For the text-containing cell, return its midpoint in (X, Y) coordinate format. 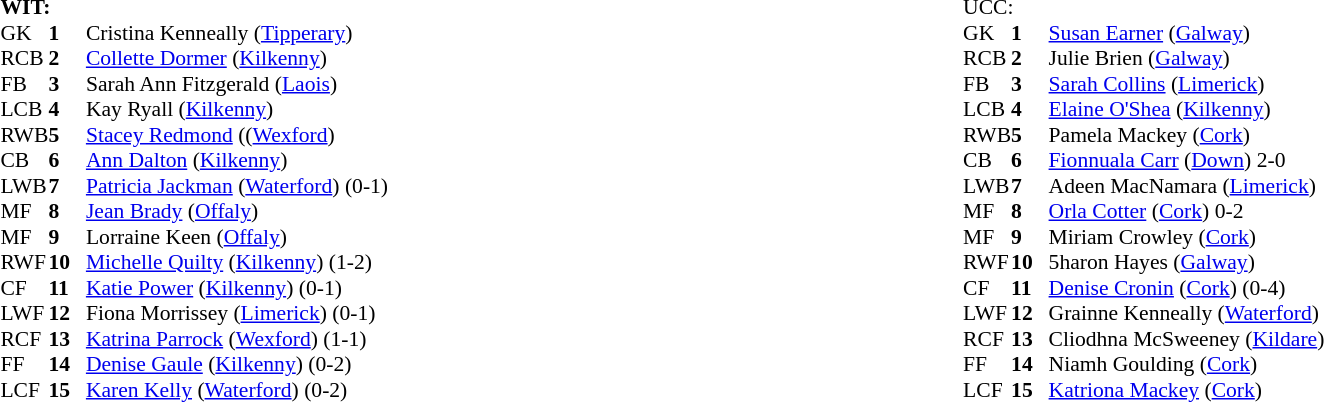
Sarah Ann Fitzgerald (Laois) (237, 84)
Cristina Kenneally (Tipperary) (237, 33)
Katrina Parrock (Wexford) (1-1) (237, 339)
Michelle Quilty (Kilkenny) (1-2) (237, 263)
Denise Gaule (Kilkenny) (0-2) (237, 365)
Stacey Redmond ((Wexford) (237, 135)
Kay Ryall (Kilkenny) (237, 109)
Ann Dalton (Kilkenny) (237, 161)
Fiona Morrissey (Limerick) (0-1) (237, 313)
Patricia Jackman (Waterford) (0-1) (237, 186)
Lorraine Keen (Offaly) (237, 237)
Jean Brady (Offaly) (237, 211)
Katie Power (Kilkenny) (0-1) (237, 288)
Collette Dormer (Kilkenny) (237, 59)
